Locate the cell with the specified text and output its (X, Y) center coordinate. 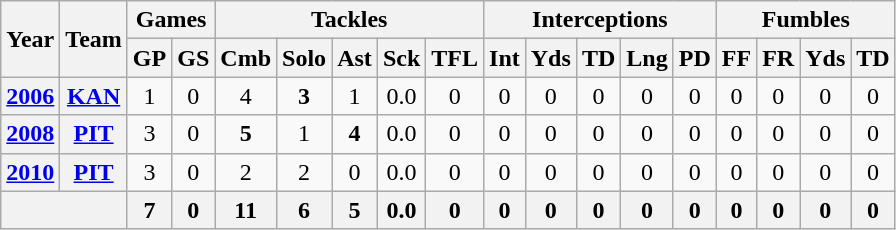
6 (304, 210)
2006 (30, 96)
FF (736, 58)
Year (30, 39)
Sck (401, 58)
Cmb (246, 58)
Int (505, 58)
7 (149, 210)
2010 (30, 172)
Lng (647, 58)
11 (246, 210)
GP (149, 58)
Fumbles (806, 20)
GS (194, 58)
Tackles (350, 20)
Ast (355, 58)
Team (94, 39)
PD (694, 58)
Solo (304, 58)
FR (778, 58)
2008 (30, 134)
Games (170, 20)
Interceptions (600, 20)
TFL (455, 58)
KAN (94, 96)
